Search for the cell housing the specified text and yield its (X, Y) center coordinate. 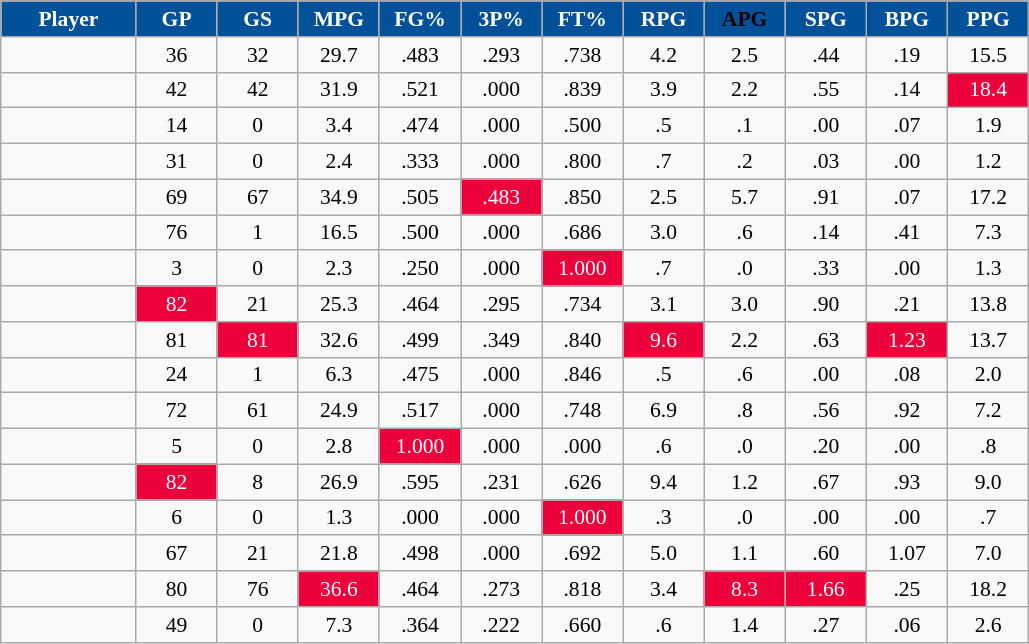
34.9 (338, 197)
.56 (826, 411)
.250 (420, 269)
49 (176, 625)
1.1 (744, 554)
.2 (744, 162)
80 (176, 589)
25.3 (338, 304)
.660 (582, 625)
.734 (582, 304)
5.7 (744, 197)
21.8 (338, 554)
.21 (906, 304)
61 (258, 411)
2.4 (338, 162)
5.0 (664, 554)
9.4 (664, 482)
1.9 (988, 126)
.333 (420, 162)
.25 (906, 589)
GS (258, 19)
36.6 (338, 589)
1.4 (744, 625)
.293 (502, 55)
26.9 (338, 482)
1.07 (906, 554)
.498 (420, 554)
.67 (826, 482)
.19 (906, 55)
3 (176, 269)
.850 (582, 197)
.03 (826, 162)
.846 (582, 375)
.63 (826, 340)
2.3 (338, 269)
7.0 (988, 554)
GP (176, 19)
.295 (502, 304)
24.9 (338, 411)
.626 (582, 482)
72 (176, 411)
FT% (582, 19)
.93 (906, 482)
.800 (582, 162)
32 (258, 55)
69 (176, 197)
29.7 (338, 55)
18.2 (988, 589)
7.2 (988, 411)
31.9 (338, 90)
.595 (420, 482)
.349 (502, 340)
.91 (826, 197)
.475 (420, 375)
RPG (664, 19)
32.6 (338, 340)
36 (176, 55)
.3 (664, 518)
.08 (906, 375)
.364 (420, 625)
24 (176, 375)
.1 (744, 126)
.33 (826, 269)
.41 (906, 233)
2.6 (988, 625)
4.2 (664, 55)
6.3 (338, 375)
16.5 (338, 233)
8 (258, 482)
.839 (582, 90)
6.9 (664, 411)
.686 (582, 233)
.840 (582, 340)
18.4 (988, 90)
.06 (906, 625)
1.66 (826, 589)
Player (68, 19)
BPG (906, 19)
.27 (826, 625)
.55 (826, 90)
3.9 (664, 90)
MPG (338, 19)
9.0 (988, 482)
SPG (826, 19)
14 (176, 126)
.44 (826, 55)
17.2 (988, 197)
.499 (420, 340)
31 (176, 162)
.231 (502, 482)
.90 (826, 304)
.692 (582, 554)
.517 (420, 411)
2.0 (988, 375)
.20 (826, 447)
.738 (582, 55)
1.23 (906, 340)
.222 (502, 625)
15.5 (988, 55)
.505 (420, 197)
13.8 (988, 304)
.273 (502, 589)
.748 (582, 411)
13.7 (988, 340)
3P% (502, 19)
9.6 (664, 340)
2.8 (338, 447)
PPG (988, 19)
.92 (906, 411)
6 (176, 518)
8.3 (744, 589)
.60 (826, 554)
.818 (582, 589)
.521 (420, 90)
.474 (420, 126)
FG% (420, 19)
3.1 (664, 304)
5 (176, 447)
APG (744, 19)
